Provide the (x, y) coordinate of the cell's center where the given text is located.  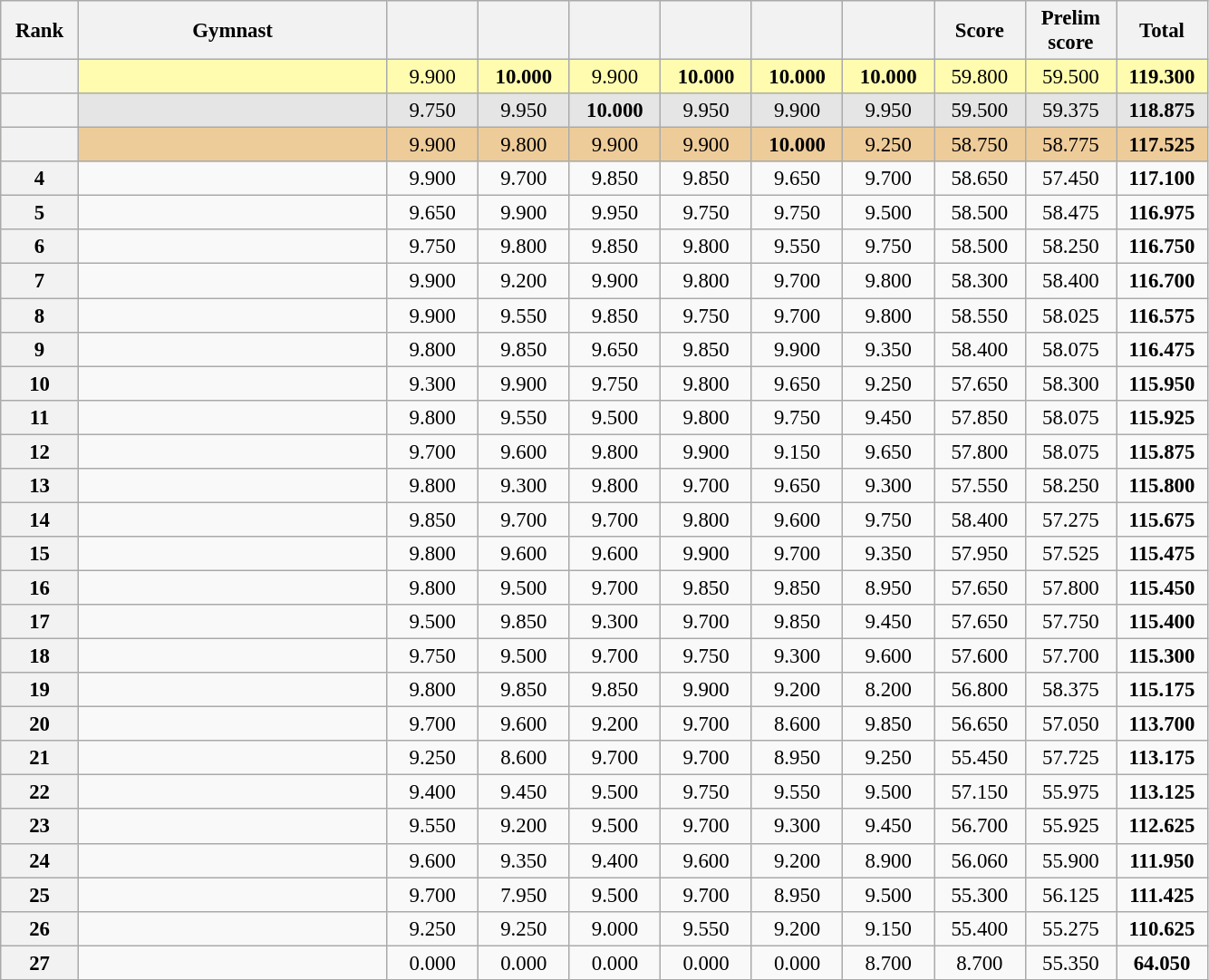
13 (40, 486)
56.700 (979, 827)
Gymnast (232, 31)
58.775 (1071, 145)
116.750 (1162, 247)
119.300 (1162, 77)
58.750 (979, 145)
57.450 (1071, 179)
19 (40, 690)
59.375 (1071, 111)
112.625 (1162, 827)
9.000 (614, 928)
8 (40, 315)
115.875 (1162, 451)
115.675 (1162, 519)
56.650 (979, 724)
25 (40, 895)
56.060 (979, 860)
116.700 (1162, 281)
9 (40, 349)
117.100 (1162, 179)
64.050 (1162, 963)
20 (40, 724)
15 (40, 554)
57.275 (1071, 519)
56.800 (979, 690)
113.700 (1162, 724)
8.900 (888, 860)
6 (40, 247)
57.725 (1071, 758)
55.900 (1071, 860)
7 (40, 281)
27 (40, 963)
59.800 (979, 77)
18 (40, 656)
111.425 (1162, 895)
116.475 (1162, 349)
57.050 (1071, 724)
24 (40, 860)
Total (1162, 31)
115.450 (1162, 587)
58.375 (1071, 690)
116.975 (1162, 213)
113.175 (1162, 758)
14 (40, 519)
Prelim score (1071, 31)
118.875 (1162, 111)
16 (40, 587)
57.750 (1071, 622)
57.850 (979, 417)
8.200 (888, 690)
113.125 (1162, 792)
23 (40, 827)
110.625 (1162, 928)
111.950 (1162, 860)
57.950 (979, 554)
115.950 (1162, 383)
22 (40, 792)
4 (40, 179)
115.400 (1162, 622)
58.475 (1071, 213)
57.525 (1071, 554)
55.400 (979, 928)
115.300 (1162, 656)
117.525 (1162, 145)
Score (979, 31)
58.650 (979, 179)
12 (40, 451)
115.475 (1162, 554)
115.800 (1162, 486)
10 (40, 383)
5 (40, 213)
58.025 (1071, 315)
116.575 (1162, 315)
57.700 (1071, 656)
Rank (40, 31)
55.975 (1071, 792)
21 (40, 758)
55.925 (1071, 827)
57.600 (979, 656)
115.925 (1162, 417)
55.300 (979, 895)
7.950 (524, 895)
58.550 (979, 315)
55.275 (1071, 928)
57.150 (979, 792)
56.125 (1071, 895)
115.175 (1162, 690)
57.550 (979, 486)
26 (40, 928)
17 (40, 622)
55.450 (979, 758)
11 (40, 417)
55.350 (1071, 963)
